For the text-containing cell, return its midpoint in (X, Y) coordinate format. 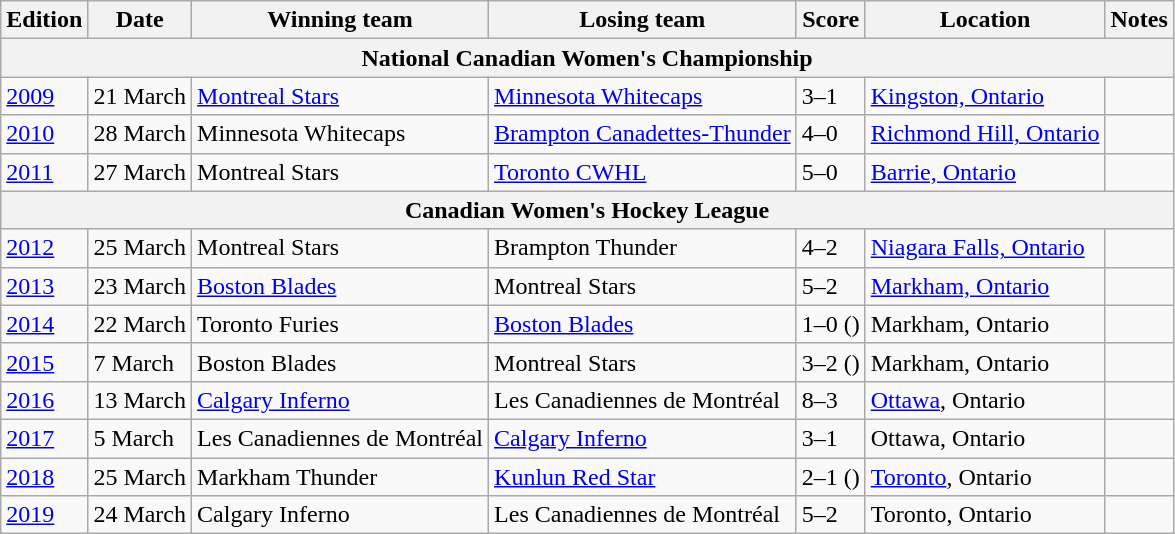
Brampton Canadettes-Thunder (643, 134)
8–3 (830, 400)
Notes (1139, 20)
1–0 () (830, 324)
13 March (140, 400)
2014 (44, 324)
Toronto Furies (340, 324)
2015 (44, 362)
3–2 () (830, 362)
21 March (140, 96)
Markham Thunder (340, 477)
28 March (140, 134)
2019 (44, 515)
Losing team (643, 20)
2012 (44, 248)
2016 (44, 400)
2013 (44, 286)
Date (140, 20)
27 March (140, 172)
5 March (140, 438)
7 March (140, 362)
2011 (44, 172)
2009 (44, 96)
2–1 () (830, 477)
4–0 (830, 134)
National Canadian Women's Championship (588, 58)
Toronto CWHL (643, 172)
Winning team (340, 20)
Barrie, Ontario (985, 172)
2018 (44, 477)
Score (830, 20)
Niagara Falls, Ontario (985, 248)
2017 (44, 438)
Edition (44, 20)
Location (985, 20)
Kunlun Red Star (643, 477)
Canadian Women's Hockey League (588, 210)
24 March (140, 515)
Brampton Thunder (643, 248)
Kingston, Ontario (985, 96)
4–2 (830, 248)
2010 (44, 134)
22 March (140, 324)
5–0 (830, 172)
23 March (140, 286)
Richmond Hill, Ontario (985, 134)
